Identify which cell holds the provided text, then report its (x, y) central coordinate. 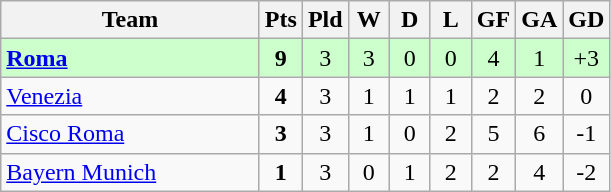
Cisco Roma (130, 134)
Bayern Munich (130, 172)
+3 (586, 58)
W (368, 20)
Venezia (130, 96)
-1 (586, 134)
GF (493, 20)
D (410, 20)
Team (130, 20)
GA (540, 20)
GD (586, 20)
Pld (325, 20)
L (450, 20)
Roma (130, 58)
6 (540, 134)
9 (280, 58)
Pts (280, 20)
5 (493, 134)
-2 (586, 172)
